For the text-containing cell, return its midpoint in (x, y) coordinate format. 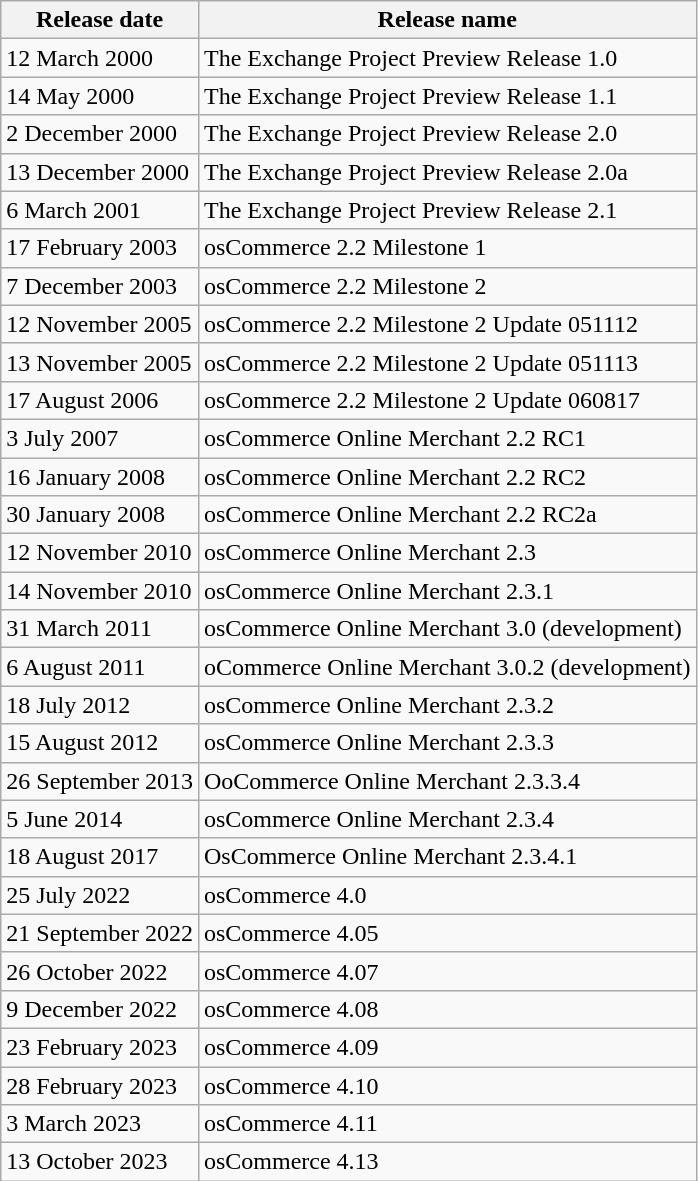
osCommerce 4.05 (447, 933)
osCommerce 4.07 (447, 971)
osCommerce 4.10 (447, 1085)
14 May 2000 (100, 96)
13 December 2000 (100, 172)
18 July 2012 (100, 705)
2 December 2000 (100, 134)
osCommerce Online Merchant 2.3.4 (447, 819)
osCommerce Online Merchant 2.2 RC2 (447, 477)
5 June 2014 (100, 819)
14 November 2010 (100, 591)
13 October 2023 (100, 1162)
The Exchange Project Preview Release 2.0a (447, 172)
OsCommerce Online Merchant 2.3.4.1 (447, 857)
osCommerce Online Merchant 2.2 RC1 (447, 438)
osCommerce 2.2 Milestone 1 (447, 248)
osCommerce 4.09 (447, 1047)
OoCommerce Online Merchant 2.3.3.4 (447, 781)
osCommerce 2.2 Milestone 2 Update 060817 (447, 400)
12 November 2005 (100, 324)
18 August 2017 (100, 857)
osCommerce Online Merchant 2.2 RC2a (447, 515)
osCommerce 4.13 (447, 1162)
Release date (100, 20)
The Exchange Project Preview Release 1.1 (447, 96)
9 December 2022 (100, 1009)
3 March 2023 (100, 1124)
oCommerce Online Merchant 3.0.2 (development) (447, 667)
6 March 2001 (100, 210)
16 January 2008 (100, 477)
osCommerce 4.0 (447, 895)
23 February 2023 (100, 1047)
6 August 2011 (100, 667)
osCommerce Online Merchant 2.3.1 (447, 591)
31 March 2011 (100, 629)
15 August 2012 (100, 743)
12 March 2000 (100, 58)
The Exchange Project Preview Release 2.1 (447, 210)
osCommerce 2.2 Milestone 2 Update 051112 (447, 324)
28 February 2023 (100, 1085)
26 October 2022 (100, 971)
osCommerce 2.2 Milestone 2 (447, 286)
3 July 2007 (100, 438)
osCommerce 4.08 (447, 1009)
osCommerce Online Merchant 3.0 (development) (447, 629)
17 February 2003 (100, 248)
12 November 2010 (100, 553)
30 January 2008 (100, 515)
13 November 2005 (100, 362)
osCommerce 2.2 Milestone 2 Update 051113 (447, 362)
21 September 2022 (100, 933)
osCommerce Online Merchant 2.3.2 (447, 705)
The Exchange Project Preview Release 1.0 (447, 58)
17 August 2006 (100, 400)
7 December 2003 (100, 286)
osCommerce Online Merchant 2.3.3 (447, 743)
osCommerce Online Merchant 2.3 (447, 553)
osCommerce 4.11 (447, 1124)
25 July 2022 (100, 895)
The Exchange Project Preview Release 2.0 (447, 134)
Release name (447, 20)
26 September 2013 (100, 781)
